Scan for the cell matching the given text and deliver its (x, y) coordinate at center. 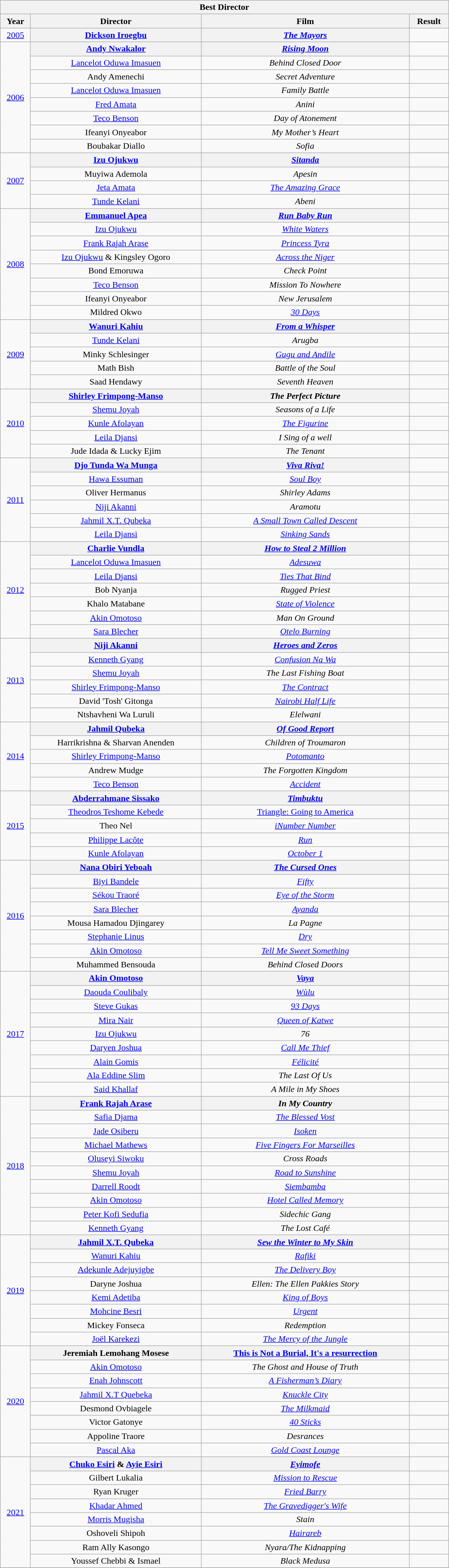
40 Sticks (305, 1422)
Desrances (305, 1436)
Bob Nyanja (116, 590)
From a Whisper (305, 326)
Jahmil Qubeka (116, 729)
The Ghost and House of Truth (305, 1367)
Of Good Report (305, 729)
The Forgotten Kingdom (305, 770)
Hotel Called Memory (305, 1200)
Oliver Hermanus (116, 493)
Result (429, 21)
Darrell Roodt (116, 1186)
Daryne Joshua (116, 1283)
Jahmil X.T Quebeka (116, 1395)
La Pagne (305, 923)
2014 (15, 756)
The Blessed Vost (305, 1117)
Heroes and Zeros (305, 645)
2006 (15, 97)
The Milkmaid (305, 1408)
Morris Mugisha (116, 1520)
Viva Riva! (305, 465)
The Figurine (305, 424)
Fifty (305, 881)
Sitanda (305, 160)
King of Boys (305, 1298)
Eye of the Storm (305, 895)
Oluseyi Siwoku (116, 1159)
Call Me Thief (305, 1048)
Youssef Chebbi & Ismael (116, 1561)
Gilbert Lukalia (116, 1478)
State of Violence (305, 604)
2005 (15, 35)
The Mayors (305, 35)
Cross Roads (305, 1159)
Year (15, 21)
Run (305, 839)
Potomanto (305, 756)
Wùlu (305, 992)
Fried Barry (305, 1491)
The Lost Café (305, 1228)
Seasons of a Life (305, 410)
Ellen: The Ellen Pakkies Story (305, 1283)
Black Medusa (305, 1561)
Adesuwa (305, 562)
Oshoveli Shipoh (116, 1533)
Shirley Adams (305, 493)
Mohcine Besri (116, 1311)
Adekunle Adejuyigbe (116, 1269)
Andrew Mudge (116, 770)
Sékou Traoré (116, 895)
2018 (15, 1166)
New Jerusalem (305, 299)
Ryan Kruger (116, 1491)
Sofia (305, 146)
Redemption (305, 1325)
Behind Closed Door (305, 63)
The Tenant (305, 451)
Theodros Teshome Kebede (116, 812)
Sidechic Gang (305, 1214)
Jude Idada & Lucky Ejim (116, 451)
2020 (15, 1401)
2012 (15, 590)
Check Point (305, 271)
93 Days (305, 1006)
Harrikrishna & Sharvan Anenden (116, 742)
Five Fingers For Marseilles (305, 1145)
Arugba (305, 340)
Dickson Iroegbu (116, 35)
2015 (15, 826)
Gold Coast Lounge (305, 1450)
Fred Amata (116, 104)
2011 (15, 500)
Biyi Bandele (116, 881)
Rafiki (305, 1256)
Pascal Aka (116, 1450)
My Mother’s Heart (305, 132)
The Gravedigger's Wife (305, 1506)
2010 (15, 423)
Saad Hendawy (116, 382)
The Last Of Us (305, 1076)
Ayanda (305, 909)
Joël Karekezi (116, 1339)
Road to Sunshine (305, 1173)
The Perfect Picture (305, 395)
Khalo Matabane (116, 604)
The Delivery Boy (305, 1269)
Stain (305, 1520)
A Small Town Called Descent (305, 520)
76 (305, 1034)
Jeta Amata (116, 188)
Andy Amenechi (116, 77)
Michael Mathews (116, 1145)
Film (305, 21)
Family Battle (305, 90)
Abeni (305, 202)
Run Baby Run (305, 215)
Minky Schlesinger (116, 354)
Muyiwa Ademola (116, 174)
Hawa Essuman (116, 479)
Rugged Priest (305, 590)
Khadar Ahmed (116, 1506)
Andy Nwakalor (116, 49)
Alain Gomis (116, 1062)
Sinking Sands (305, 534)
Princess Tyra (305, 243)
Urgent (305, 1311)
2008 (15, 264)
Gugu and Andile (305, 354)
Children of Troumaron (305, 742)
Confusion Na Wa (305, 659)
Jade Osiberu (116, 1131)
Nairobi Half Life (305, 701)
How to Steal 2 Million (305, 548)
Eyimofe (305, 1464)
Otelo Burning (305, 632)
Aramotu (305, 507)
Hairareb (305, 1533)
Tell Me Sweet Something (305, 951)
Math Bish (116, 368)
Stephanie Linus (116, 937)
White Waters (305, 229)
Seventh Heaven (305, 382)
Knuckle City (305, 1395)
Izu Ojukwu & Kingsley Ogoro (116, 257)
Secret Adventure (305, 77)
Mission To Nowhere (305, 285)
Emmanuel Apea (116, 215)
Battle of the Soul (305, 368)
Said Khallaf (116, 1089)
Dry (305, 937)
The Mercy of the Jungle (305, 1339)
Day of Atonement (305, 118)
Queen of Katwe (305, 1020)
iNumber Number (305, 826)
A Fisherman’s Diary (305, 1381)
Best Director (224, 7)
2017 (15, 1034)
Man On Ground (305, 618)
Ties That Bind (305, 576)
Chuko Esiri & Ayie Esiri (116, 1464)
Anini (305, 104)
The Cursed Ones (305, 867)
Félicité (305, 1062)
Victor Gatonye (116, 1422)
The Amazing Grace (305, 188)
Ntshavheni Wa Luruli (116, 715)
Director (116, 21)
Peter Kofi Sedufia (116, 1214)
Accident (305, 784)
2021 (15, 1512)
2013 (15, 680)
Sew the Winter to My Skin (305, 1242)
30 Days (305, 312)
Muhammed Bensouda (116, 964)
Behind Closed Doors (305, 964)
Nana Obiri Yeboah (116, 867)
Timbuktu (305, 798)
Abderrahmane Sissako (116, 798)
Vaya (305, 978)
2007 (15, 180)
Steve Gukas (116, 1006)
Desmond Ovbiagele (116, 1408)
Isoken (305, 1131)
David 'Tosh' Gitonga (116, 701)
The Last Fishing Boat (305, 673)
Jeremiah Lemohang Mosese (116, 1353)
Triangle: Going to America (305, 812)
Bond Emoruwa (116, 271)
Daryen Joshua (116, 1048)
2016 (15, 916)
Rising Moon (305, 49)
Mousa Hamadou Djingarey (116, 923)
This is Not a Burial, It's a resurrection (305, 1353)
October 1 (305, 854)
I Sing of a well (305, 437)
Charlie Vundla (116, 548)
Kemi Adetiba (116, 1298)
Soul Boy (305, 479)
Siembamba (305, 1186)
Mission to Rescue (305, 1478)
Ala Eddine Slim (116, 1076)
Safia Djama (116, 1117)
Theo Nel (116, 826)
2009 (15, 354)
Appoline Traore (116, 1436)
Djo Tunda Wa Munga (116, 465)
Ram Ally Kasongo (116, 1547)
A Mile in My Shoes (305, 1089)
Mickey Fonseca (116, 1325)
Mira Nair (116, 1020)
Apesin (305, 174)
Across the Niger (305, 257)
Enah Johnscott (116, 1381)
Mildred Okwo (116, 312)
Philippe Lacôte (116, 839)
Daouda Coulibaly (116, 992)
2019 (15, 1290)
The Contract (305, 687)
Boubakar Diallo (116, 146)
Elelwani (305, 715)
Nyara/The Kidnapping (305, 1547)
In My Country (305, 1103)
